Extract the [x, y] coordinate from the center of the cell holding the provided text.  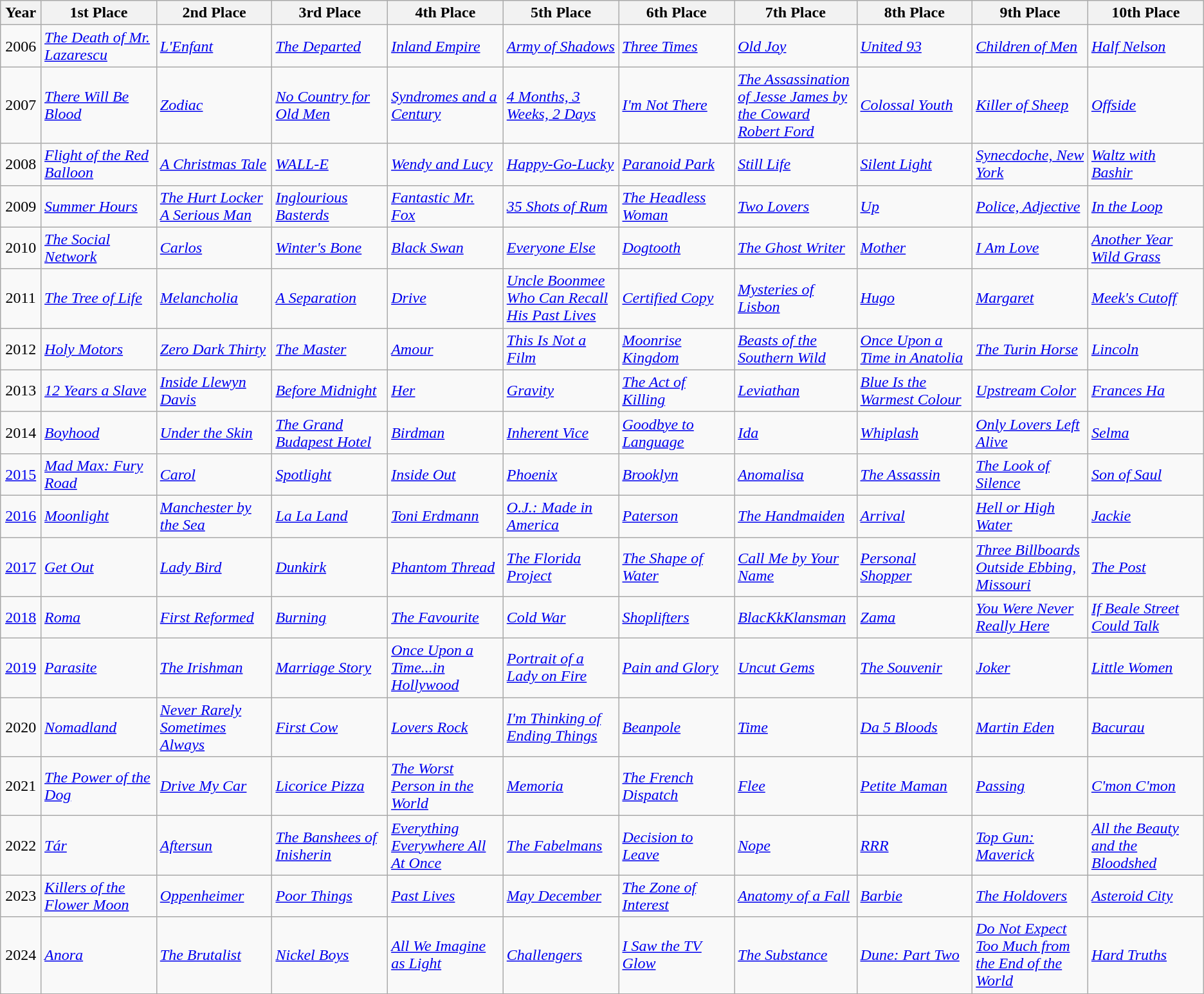
Amour [446, 348]
Do Not Expect Too Much from the End of the World [1030, 955]
2021 [21, 786]
Anomalisa [796, 474]
Old Joy [796, 46]
RRR [915, 845]
2019 [21, 668]
The Death of Mr. Lazarescu [99, 46]
4 Months, 3 Weeks, 2 Days [561, 105]
I'm Not There [677, 105]
Holy Motors [99, 348]
Tár [99, 845]
2013 [21, 391]
Her [446, 391]
Call Me by Your Name [796, 567]
The Act of Killing [677, 391]
Birdman [446, 432]
Manchester by the Sea [214, 516]
Get Out [99, 567]
Carol [214, 474]
Certified Copy [677, 298]
Once Upon a Time...in Hollywood [446, 668]
First Reformed [214, 617]
The Master [330, 348]
The Assassin [915, 474]
The Shape of Water [677, 567]
United 93 [915, 46]
Before Midnight [330, 391]
If Beale Street Could Talk [1145, 617]
Inside Llewyn Davis [214, 391]
No Country for Old Men [330, 105]
Toni Erdmann [446, 516]
2014 [21, 432]
Anora [99, 955]
Under the Skin [214, 432]
2012 [21, 348]
2nd Place [214, 13]
The Tree of Life [99, 298]
Year [21, 13]
The Fabelmans [561, 845]
Upstream Color [1030, 391]
Wendy and Lucy [446, 165]
Nomadland [99, 727]
Hugo [915, 298]
Hard Truths [1145, 955]
The Banshees of Inisherin [330, 845]
Police, Adjective [1030, 206]
Flee [796, 786]
Barbie [915, 896]
Personal Shopper [915, 567]
2010 [21, 248]
Synecdoche, New York [1030, 165]
Winter's Bone [330, 248]
Da 5 Bloods [915, 727]
Cold War [561, 617]
Margaret [1030, 298]
Past Lives [446, 896]
Decision to Leave [677, 845]
Summer Hours [99, 206]
2016 [21, 516]
Shoplifters [677, 617]
Licorice Pizza [330, 786]
2008 [21, 165]
All the Beauty and the Bloodshed [1145, 845]
Memoria [561, 786]
The Post [1145, 567]
Everything Everywhere All At Once [446, 845]
The Worst Person in the World [446, 786]
9th Place [1030, 13]
Paranoid Park [677, 165]
The Hurt LockerA Serious Man [214, 206]
Happy-Go-Lucky [561, 165]
Goodbye to Language [677, 432]
Meek's Cutoff [1145, 298]
Dunkirk [330, 567]
Roma [99, 617]
Mad Max: Fury Road [99, 474]
The Irishman [214, 668]
Fantastic Mr. Fox [446, 206]
In the Loop [1145, 206]
A Christmas Tale [214, 165]
Lincoln [1145, 348]
The Holdovers [1030, 896]
A Separation [330, 298]
Arrival [915, 516]
Children of Men [1030, 46]
Up [915, 206]
Two Lovers [796, 206]
2017 [21, 567]
7th Place [796, 13]
2007 [21, 105]
Silent Light [915, 165]
Phantom Thread [446, 567]
Blue Is the Warmest Colour [915, 391]
Martin Eden [1030, 727]
Melancholia [214, 298]
Leviathan [796, 391]
The Substance [796, 955]
Inglourious Basterds [330, 206]
Poor Things [330, 896]
Mysteries of Lisbon [796, 298]
The Favourite [446, 617]
The Assassination of Jesse James by the Coward Robert Ford [796, 105]
2009 [21, 206]
The Departed [330, 46]
Killer of Sheep [1030, 105]
C'mon C'mon [1145, 786]
Inside Out [446, 474]
Brooklyn [677, 474]
I Saw the TV Glow [677, 955]
La La Land [330, 516]
Inherent Vice [561, 432]
Spotlight [330, 474]
Black Swan [446, 248]
Selma [1145, 432]
Pain and Glory [677, 668]
Whiplash [915, 432]
Dogtooth [677, 248]
Challengers [561, 955]
Nickel Boys [330, 955]
Zero Dark Thirty [214, 348]
Flight of the Red Balloon [99, 165]
Paterson [677, 516]
2015 [21, 474]
Zama [915, 617]
The Headless Woman [677, 206]
Offside [1145, 105]
Drive [446, 298]
Drive My Car [214, 786]
Jackie [1145, 516]
Son of Saul [1145, 474]
Moonrise Kingdom [677, 348]
The Florida Project [561, 567]
2023 [21, 896]
The Zone of Interest [677, 896]
Three Times [677, 46]
Marriage Story [330, 668]
The Power of the Dog [99, 786]
Gravity [561, 391]
Beanpole [677, 727]
The Turin Horse [1030, 348]
Time [796, 727]
Beasts of the Southern Wild [796, 348]
2006 [21, 46]
Petite Maman [915, 786]
Dune: Part Two [915, 955]
Three Billboards Outside Ebbing, Missouri [1030, 567]
1st Place [99, 13]
Syndromes and a Century [446, 105]
Little Women [1145, 668]
Hell or High Water [1030, 516]
O.J.: Made in America [561, 516]
Oppenheimer [214, 896]
2020 [21, 727]
May December [561, 896]
Carlos [214, 248]
2022 [21, 845]
8th Place [915, 13]
Killers of the Flower Moon [99, 896]
Never Rarely Sometimes Always [214, 727]
Waltz with Bashir [1145, 165]
Another YearWild Grass [1145, 248]
Nope [796, 845]
4th Place [446, 13]
Uncut Gems [796, 668]
6th Place [677, 13]
Everyone Else [561, 248]
I'm Thinking of Ending Things [561, 727]
Once Upon a Time in Anatolia [915, 348]
Aftersun [214, 845]
Mother [915, 248]
2018 [21, 617]
35 Shots of Rum [561, 206]
Bacurau [1145, 727]
This Is Not a Film [561, 348]
The Look of Silence [1030, 474]
Lovers Rock [446, 727]
All We Imagine as Light [446, 955]
Asteroid City [1145, 896]
Half Nelson [1145, 46]
First Cow [330, 727]
Lady Bird [214, 567]
Zodiac [214, 105]
Passing [1030, 786]
12 Years a Slave [99, 391]
Joker [1030, 668]
Inland Empire [446, 46]
5th Place [561, 13]
Moonlight [99, 516]
Anatomy of a Fall [796, 896]
The Grand Budapest Hotel [330, 432]
Frances Ha [1145, 391]
There Will Be Blood [99, 105]
The Brutalist [214, 955]
3rd Place [330, 13]
I Am Love [1030, 248]
The Souvenir [915, 668]
Burning [330, 617]
Top Gun: Maverick [1030, 845]
WALL-E [330, 165]
The Handmaiden [796, 516]
Boyhood [99, 432]
Ida [796, 432]
You Were Never Really Here [1030, 617]
L'Enfant [214, 46]
The French Dispatch [677, 786]
2011 [21, 298]
10th Place [1145, 13]
Only Lovers Left Alive [1030, 432]
Army of Shadows [561, 46]
Parasite [99, 668]
The Ghost Writer [796, 248]
Still Life [796, 165]
Colossal Youth [915, 105]
Phoenix [561, 474]
The Social Network [99, 248]
2024 [21, 955]
Uncle Boonmee Who Can Recall His Past Lives [561, 298]
Portrait of a Lady on Fire [561, 668]
BlacKkKlansman [796, 617]
